Identify which cell holds the provided text, then report its [X, Y] central coordinate. 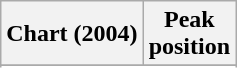
Peakposition [189, 34]
Chart (2004) [72, 34]
